Find where the given text appears and provide that cell's center as (X, Y) coordinate. 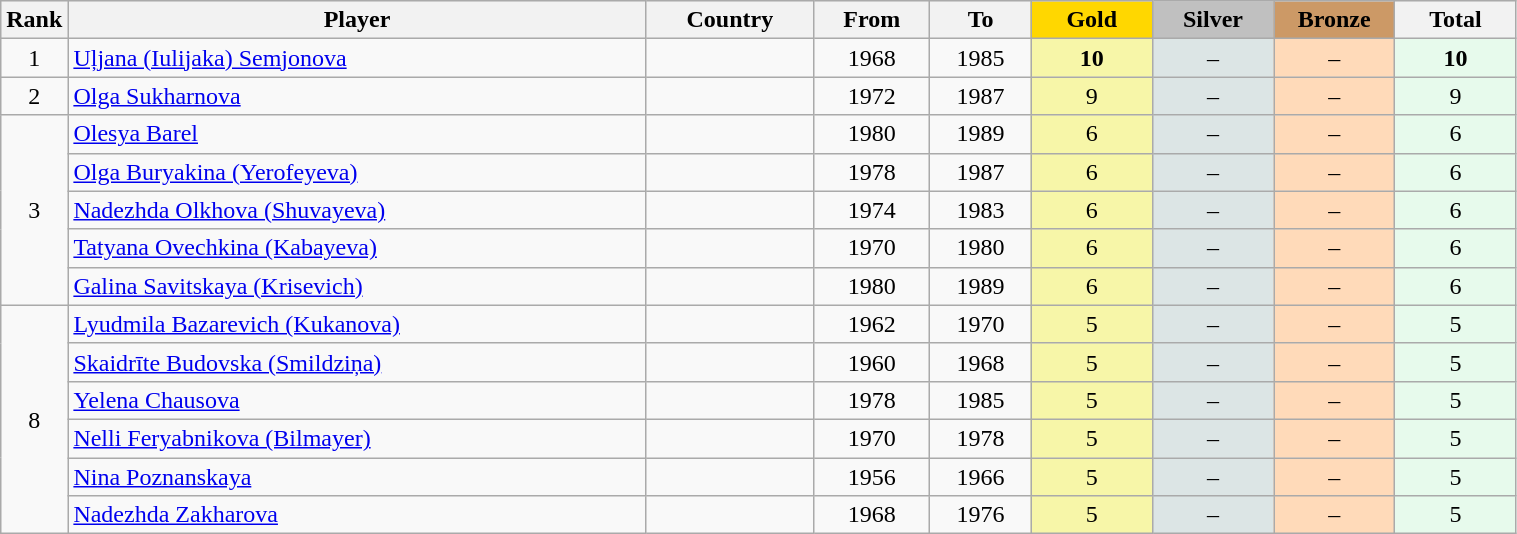
Nadezhda Olkhova (Shuvayeva) (357, 210)
Tatyana Ovechkina (Kabayeva) (357, 248)
3 (34, 210)
Nina Poznanskaya (357, 477)
Uļjana (Iulijaka) Semjonova (357, 58)
2 (34, 96)
1976 (980, 515)
Galina Savitskaya (Krisevich) (357, 286)
Nelli Feryabnikova (Bilmayer) (357, 438)
Country (730, 20)
To (980, 20)
Gold (1092, 20)
Rank (34, 20)
Lyudmila Bazarevich (Kukanova) (357, 324)
8 (34, 419)
1962 (872, 324)
Skaidrīte Budovska (Smildziņa) (357, 362)
From (872, 20)
1 (34, 58)
Olga Sukharnova (357, 96)
1972 (872, 96)
1960 (872, 362)
Nadezhda Zakharova (357, 515)
Total (1456, 20)
Yelena Chausova (357, 400)
Olesya Barel (357, 134)
Player (357, 20)
1983 (980, 210)
Bronze (1334, 20)
Silver (1212, 20)
1974 (872, 210)
1956 (872, 477)
1966 (980, 477)
Olga Buryakina (Yerofeyeva) (357, 172)
